Determine the [x, y] coordinate at the center of the cell enclosing the given text.  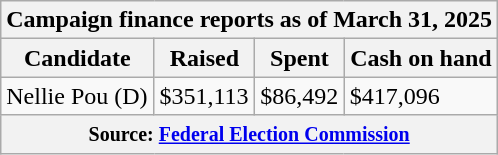
$86,492 [300, 96]
$417,096 [420, 96]
Raised [204, 58]
Source: Federal Election Commission [250, 134]
$351,113 [204, 96]
Cash on hand [420, 58]
Candidate [78, 58]
Nellie Pou (D) [78, 96]
Spent [300, 58]
Campaign finance reports as of March 31, 2025 [250, 20]
